Identify which cell holds the provided text, then report its (X, Y) central coordinate. 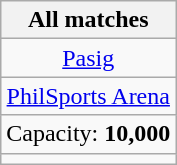
PhilSports Arena (88, 96)
Capacity: 10,000 (88, 134)
Pasig (88, 58)
All matches (88, 20)
